Determine the (X, Y) coordinate at the center of the cell enclosing the given text.  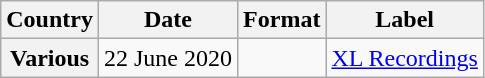
22 June 2020 (168, 58)
Date (168, 20)
Label (404, 20)
Various (50, 58)
Country (50, 20)
Format (282, 20)
XL Recordings (404, 58)
